For the text-containing cell, return its midpoint in [x, y] coordinate format. 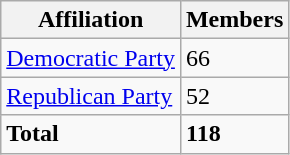
118 [234, 134]
Republican Party [91, 96]
Members [234, 20]
Total [91, 134]
52 [234, 96]
66 [234, 58]
Affiliation [91, 20]
Democratic Party [91, 58]
